Detect which cell encompasses the target text, then output its [x, y] center coordinate. 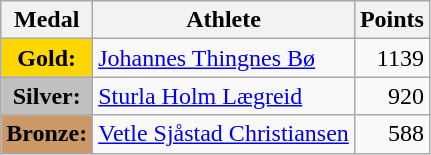
Medal [47, 20]
Vetle Sjåstad Christiansen [224, 134]
Sturla Holm Lægreid [224, 96]
Silver: [47, 96]
Gold: [47, 58]
Johannes Thingnes Bø [224, 58]
Athlete [224, 20]
Points [392, 20]
920 [392, 96]
588 [392, 134]
1139 [392, 58]
Bronze: [47, 134]
